Locate the cell with the specified text and output its [x, y] center coordinate. 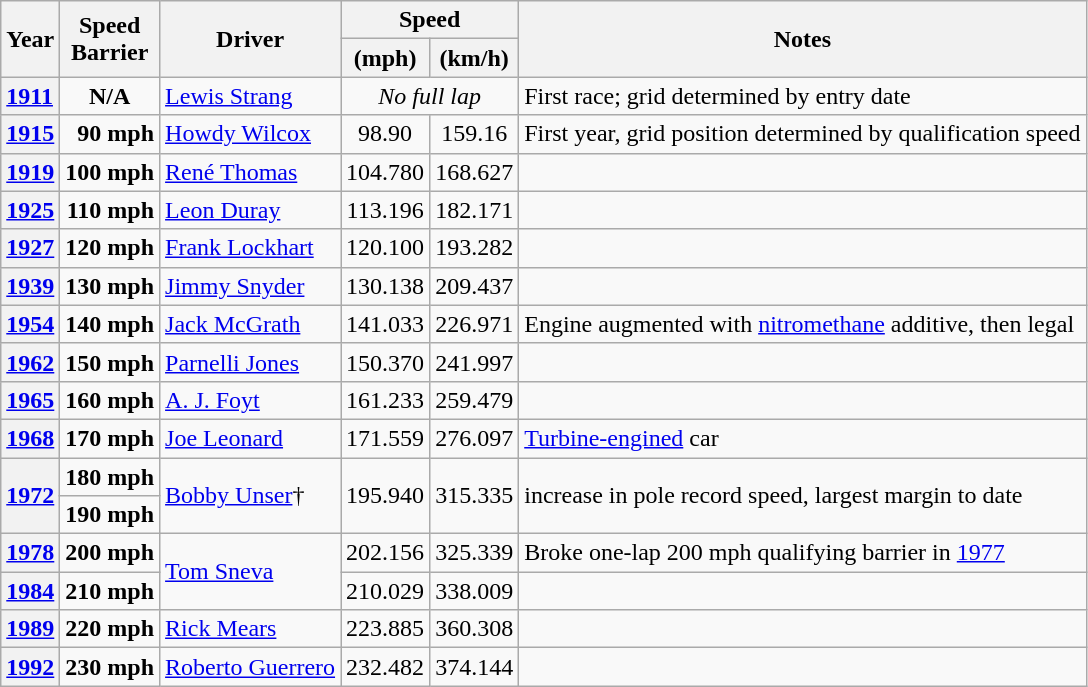
1978 [30, 553]
Engine augmented with nitromethane additive, then legal [802, 324]
210.029 [386, 591]
190 mph [110, 515]
(mph) [386, 58]
150.370 [386, 362]
Roberto Guerrero [250, 667]
374.144 [474, 667]
Frank Lockhart [250, 248]
120 mph [110, 248]
1992 [30, 667]
1919 [30, 172]
1989 [30, 629]
200 mph [110, 553]
Joe Leonard [250, 438]
315.335 [474, 496]
276.097 [474, 438]
141.033 [386, 324]
1939 [30, 286]
210 mph [110, 591]
1968 [30, 438]
100 mph [110, 172]
1911 [30, 96]
N/A [110, 96]
160 mph [110, 400]
193.282 [474, 248]
1925 [30, 210]
220 mph [110, 629]
130.138 [386, 286]
98.90 [386, 134]
325.339 [474, 553]
338.009 [474, 591]
increase in pole record speed, largest margin to date [802, 496]
Broke one-lap 200 mph qualifying barrier in 1977 [802, 553]
90 mph [110, 134]
A. J. Foyt [250, 400]
Rick Mears [250, 629]
1965 [30, 400]
Jimmy Snyder [250, 286]
Parnelli Jones [250, 362]
Lewis Strang [250, 96]
161.233 [386, 400]
171.559 [386, 438]
150 mph [110, 362]
209.437 [474, 286]
Leon Duray [250, 210]
René Thomas [250, 172]
Speed [430, 20]
1927 [30, 248]
110 mph [110, 210]
226.971 [474, 324]
1915 [30, 134]
First year, grid position determined by qualification speed [802, 134]
1972 [30, 496]
241.997 [474, 362]
232.482 [386, 667]
223.885 [386, 629]
Jack McGrath [250, 324]
180 mph [110, 477]
SpeedBarrier [110, 39]
Year [30, 39]
1962 [30, 362]
130 mph [110, 286]
159.16 [474, 134]
Turbine-engined car [802, 438]
168.627 [474, 172]
120.100 [386, 248]
Howdy Wilcox [250, 134]
1984 [30, 591]
1954 [30, 324]
182.171 [474, 210]
230 mph [110, 667]
Tom Sneva [250, 572]
140 mph [110, 324]
(km/h) [474, 58]
Bobby Unser† [250, 496]
Driver [250, 39]
113.196 [386, 210]
202.156 [386, 553]
Notes [802, 39]
259.479 [474, 400]
195.940 [386, 496]
104.780 [386, 172]
360.308 [474, 629]
No full lap [430, 96]
170 mph [110, 438]
First race; grid determined by entry date [802, 96]
